Extract the [x, y] coordinate from the center of the cell holding the provided text.  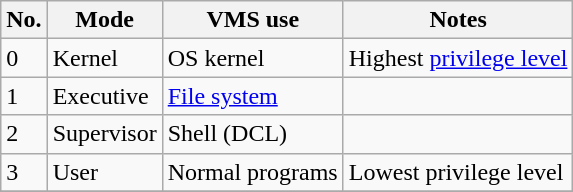
VMS use [252, 20]
Shell (DCL) [252, 134]
0 [24, 58]
No. [24, 20]
Normal programs [252, 172]
Lowest privilege level [458, 172]
3 [24, 172]
Notes [458, 20]
1 [24, 96]
Executive [104, 96]
File system [252, 96]
Mode [104, 20]
Highest privilege level [458, 58]
Kernel [104, 58]
User [104, 172]
OS kernel [252, 58]
2 [24, 134]
Supervisor [104, 134]
